Search for the cell housing the specified text and yield its [x, y] center coordinate. 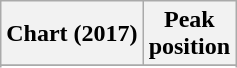
Peakposition [189, 34]
Chart (2017) [72, 34]
